Scan for the cell matching the given text and deliver its (X, Y) coordinate at center. 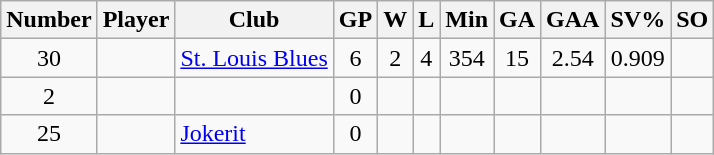
St. Louis Blues (254, 58)
GAA (573, 20)
30 (49, 58)
4 (426, 58)
L (426, 20)
2.54 (573, 58)
Min (467, 20)
0.909 (638, 58)
SV% (638, 20)
6 (355, 58)
Number (49, 20)
Player (136, 20)
GP (355, 20)
25 (49, 134)
GA (518, 20)
Club (254, 20)
SO (692, 20)
15 (518, 58)
W (396, 20)
354 (467, 58)
Jokerit (254, 134)
